From the cell containing the given text, extract its center point as (X, Y) coordinate. 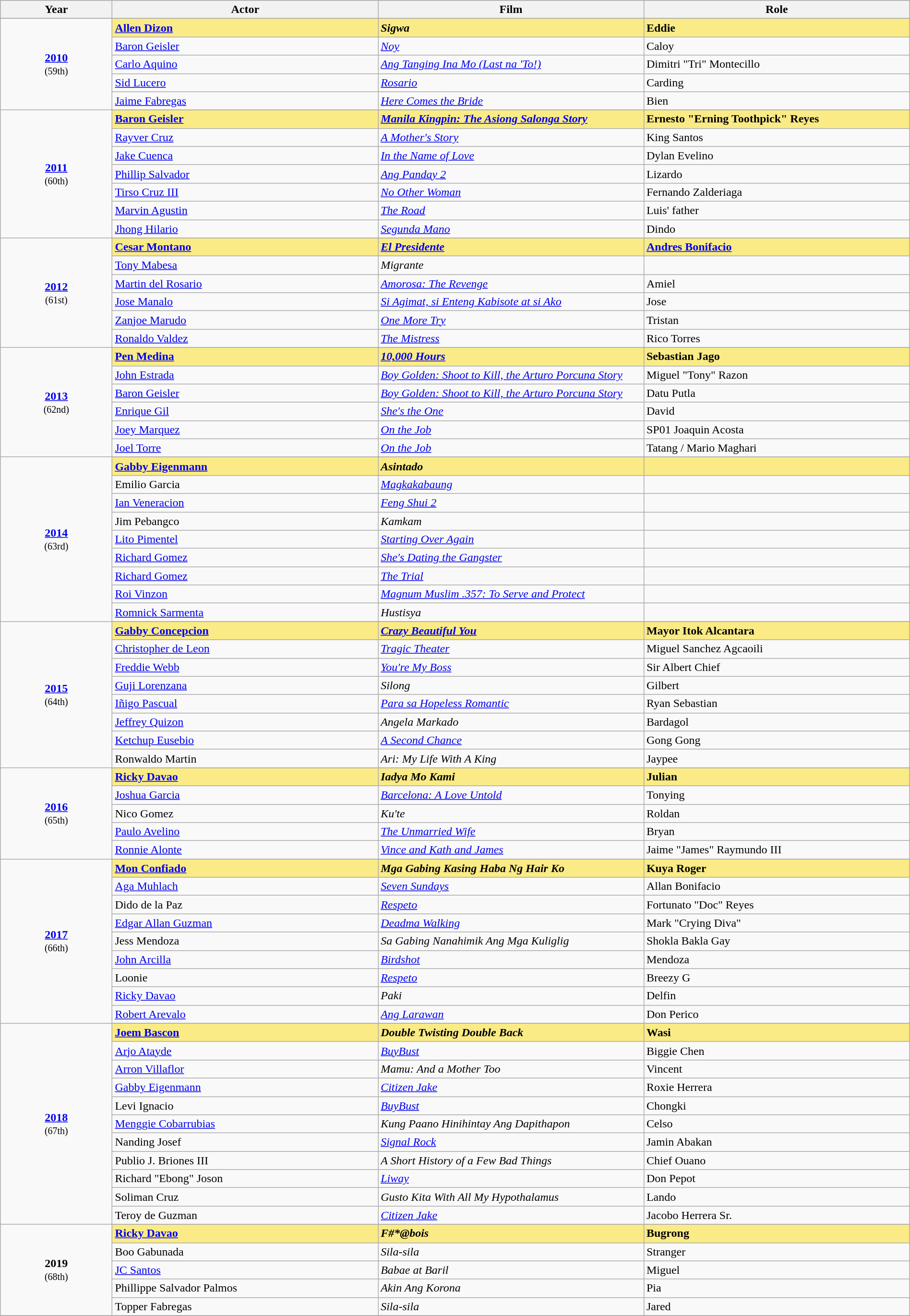
Allan Bonifacio (777, 886)
Publio J. Briones III (245, 1160)
Film (511, 10)
Magnum Muslim .357: To Serve and Protect (511, 594)
10,000 Hours (511, 357)
Bryan (777, 832)
Jaypee (777, 758)
Delfin (777, 996)
Arron Villaflor (245, 1069)
Ronwaldo Martin (245, 758)
Paulo Avelino (245, 832)
Liway (511, 1179)
Jaime "James" Raymundo III (777, 850)
Arjo Atayde (245, 1051)
Julian (777, 777)
Lando (777, 1197)
One More Try (511, 320)
Nanding Josef (245, 1142)
Deadma Walking (511, 923)
John Estrada (245, 375)
A Mother's Story (511, 137)
Aga Muhlach (245, 886)
2010(59th) (57, 64)
Guji Lorenzana (245, 685)
Mayor Itok Alcantara (777, 631)
Caloy (777, 46)
Crazy Beautiful You (511, 631)
Mendoza (777, 959)
Jared (777, 1306)
Lizardo (777, 174)
Roi Vinzon (245, 594)
Iadya Mo Kami (511, 777)
Wasi (777, 1032)
Sebastian Jago (777, 357)
Amiel (777, 284)
Datu Putla (777, 393)
Amorosa: The Revenge (511, 284)
Joem Bascon (245, 1032)
Nico Gomez (245, 814)
Topper Fabregas (245, 1306)
Cesar Montano (245, 247)
Bugrong (777, 1233)
Starting Over Again (511, 539)
Breezy G (777, 978)
Birdshot (511, 959)
F#*@bois (511, 1233)
Carlo Aquino (245, 64)
Eddie (777, 28)
Bien (777, 101)
Menggie Cobarrubias (245, 1124)
Mon Confiado (245, 868)
2017(66th) (57, 942)
Jose Manalo (245, 302)
Ari: My Life With A King (511, 758)
Signal Rock (511, 1142)
Enrique Gil (245, 411)
Mga Gabing Kasing Haba Ng Hair Ko (511, 868)
King Santos (777, 137)
Zanjoe Marudo (245, 320)
Freddie Webb (245, 667)
Kung Paano Hinihintay Ang Dapithapon (511, 1124)
Akin Ang Korona (511, 1288)
Levi Ignacio (245, 1105)
El Presidente (511, 247)
Rayver Cruz (245, 137)
Tristan (777, 320)
Allen Dizon (245, 28)
Double Twisting Double Back (511, 1032)
Jake Cuenca (245, 156)
Roxie Herrera (777, 1087)
Here Comes the Bride (511, 101)
Ketchup Eusebio (245, 740)
SP01 Joaquin Acosta (777, 430)
Year (57, 10)
David (777, 411)
Emilio Garcia (245, 484)
Martin del Rosario (245, 284)
Biggie Chen (777, 1051)
Dylan Evelino (777, 156)
Sid Lucero (245, 83)
Phillippe Salvador Palmos (245, 1288)
Feng Shui 2 (511, 502)
Jim Pebangco (245, 521)
Chief Ouano (777, 1160)
Ang Tanging Ina Mo (Last na 'To!) (511, 64)
2013(62nd) (57, 402)
Tonying (777, 795)
Tony Mabesa (245, 265)
Angela Markado (511, 722)
Don Pepot (777, 1179)
Vince and Kath and James (511, 850)
Teroy de Guzman (245, 1215)
Dimitri "Tri" Montecillo (777, 64)
Ang Larawan (511, 1014)
Hustisya (511, 612)
In the Name of Love (511, 156)
Don Perico (777, 1014)
Ryan Sebastian (777, 704)
Edgar Allan Guzman (245, 923)
Joshua Garcia (245, 795)
Jess Mendoza (245, 941)
Ernesto "Erning Toothpick" Reyes (777, 119)
Lito Pimentel (245, 539)
Asintado (511, 466)
Gilbert (777, 685)
Marvin Agustin (245, 210)
Sigwa (511, 28)
Stranger (777, 1252)
Ian Veneracion (245, 502)
Carding (777, 83)
Barcelona: A Love Untold (511, 795)
Paki (511, 996)
The Road (511, 210)
Sir Albert Chief (777, 667)
Roldan (777, 814)
Gusto Kita With All My Hypothalamus (511, 1197)
Luis' father (777, 210)
Mark "Crying Diva" (777, 923)
Miguel "Tony" Razon (777, 375)
Role (777, 10)
Loonie (245, 978)
She's the One (511, 411)
Richard "Ebong" Joson (245, 1179)
Kuya Roger (777, 868)
2015(64th) (57, 694)
Migrante (511, 265)
Vincent (777, 1069)
Actor (245, 10)
A Second Chance (511, 740)
Miguel (777, 1270)
Fernando Zalderiaga (777, 192)
Jamin Abakan (777, 1142)
JC Santos (245, 1270)
Jhong Hilario (245, 229)
Gabby Concepcion (245, 631)
Joel Torre (245, 448)
Phillip Salvador (245, 174)
2018(67th) (57, 1124)
The Trial (511, 576)
Romnick Sarmenta (245, 612)
Dido de la Paz (245, 905)
Ku'te (511, 814)
Para sa Hopeless Romantic (511, 704)
Robert Arevalo (245, 1014)
Jacobo Herrera Sr. (777, 1215)
Sa Gabing Nanahimik Ang Mga Kuliglig (511, 941)
No Other Woman (511, 192)
Jaime Fabregas (245, 101)
Rico Torres (777, 338)
Si Agimat, si Enteng Kabisote at si Ako (511, 302)
Jose (777, 302)
Gong Gong (777, 740)
Manila Kingpin: The Asiong Salonga Story (511, 119)
Joey Marquez (245, 430)
Dindo (777, 229)
Ronnie Alonte (245, 850)
2016(65th) (57, 813)
The Unmarried Wife (511, 832)
Boo Gabunada (245, 1252)
Chongki (777, 1105)
Jeffrey Quizon (245, 722)
2019(68th) (57, 1270)
Pia (777, 1288)
A Short History of a Few Bad Things (511, 1160)
Seven Sundays (511, 886)
Soliman Cruz (245, 1197)
Bardagol (777, 722)
You're My Boss (511, 667)
Pen Medina (245, 357)
Mamu: And a Mother Too (511, 1069)
Celso (777, 1124)
Silong (511, 685)
Segunda Mano (511, 229)
The Mistress (511, 338)
Andres Bonifacio (777, 247)
Shokla Bakla Gay (777, 941)
2011(60th) (57, 174)
Miguel Sanchez Agcaoili (777, 649)
2012(61st) (57, 293)
Christopher de Leon (245, 649)
Iñigo Pascual (245, 704)
Kamkam (511, 521)
Noy (511, 46)
Tatang / Mario Maghari (777, 448)
Tirso Cruz III (245, 192)
Tragic Theater (511, 649)
2014(63rd) (57, 539)
She's Dating the Gangster (511, 558)
Ronaldo Valdez (245, 338)
Magkakabaung (511, 484)
John Arcilla (245, 959)
Babae at Baril (511, 1270)
Ang Panday 2 (511, 174)
Fortunato "Doc" Reyes (777, 905)
Rosario (511, 83)
